Find where the given text appears and provide that cell's center as (x, y) coordinate. 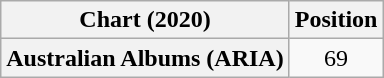
69 (336, 58)
Australian Albums (ARIA) (145, 58)
Chart (2020) (145, 20)
Position (336, 20)
